Find where the given text appears and provide that cell's center as [x, y] coordinate. 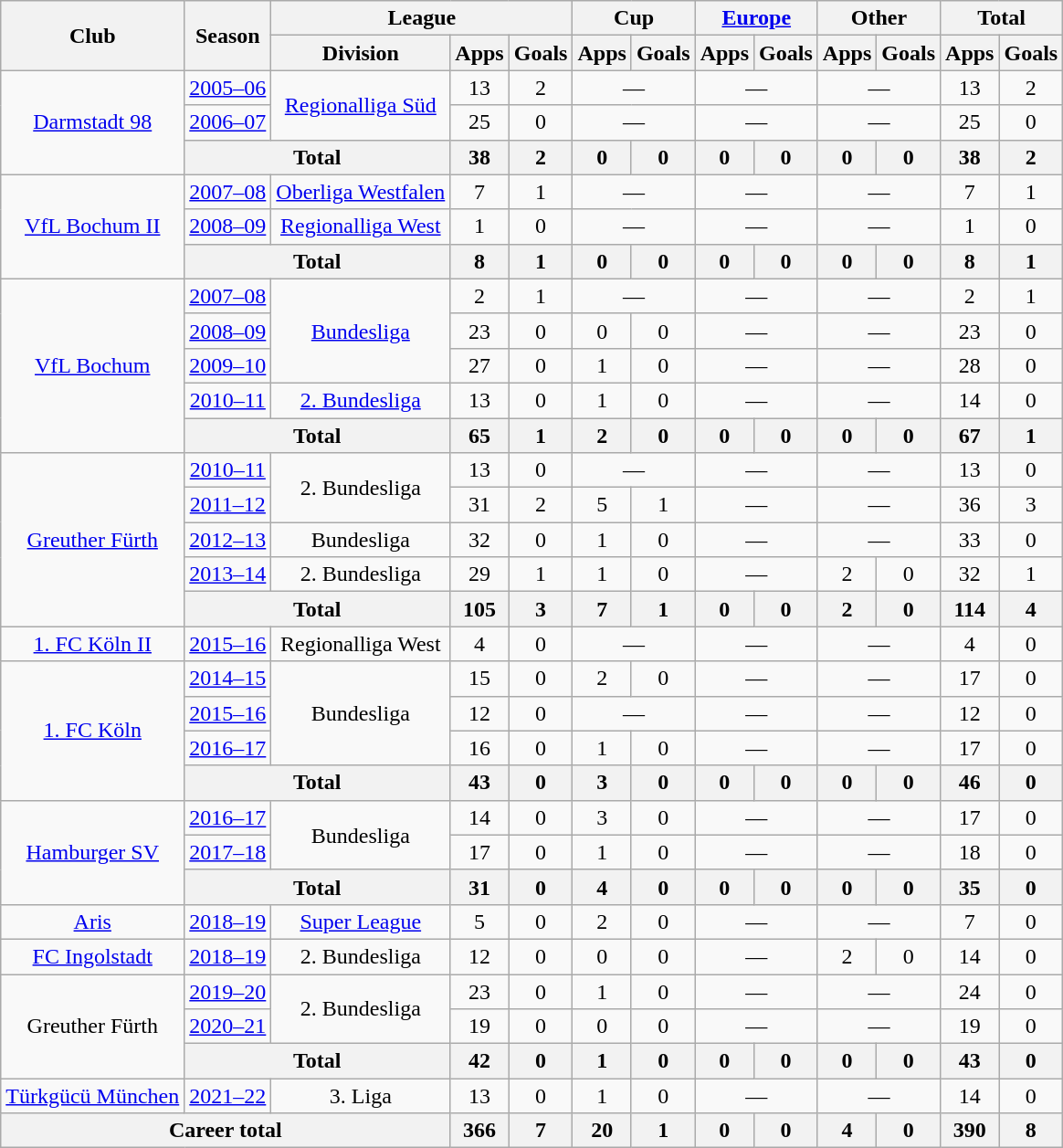
1. FC Köln [93, 731]
Other [879, 18]
18 [970, 852]
16 [479, 748]
2019–20 [228, 991]
Division [361, 53]
Türkgücü München [93, 1096]
36 [970, 505]
Oberliga Westfalen [361, 192]
366 [479, 1131]
Hamburger SV [93, 852]
Season [228, 36]
Europe [756, 18]
42 [479, 1061]
Cup [634, 18]
114 [970, 609]
2005–06 [228, 88]
27 [479, 365]
2012–13 [228, 540]
28 [970, 365]
2009–10 [228, 365]
1. FC Köln II [93, 644]
Super League [361, 922]
33 [970, 540]
105 [479, 609]
2013–14 [228, 574]
2014–15 [228, 679]
29 [479, 574]
VfL Bochum II [93, 226]
20 [602, 1131]
Regionalliga Süd [361, 105]
390 [970, 1131]
FC Ingolstadt [93, 956]
2006–07 [228, 122]
Darmstadt 98 [93, 122]
3. Liga [361, 1096]
15 [479, 679]
Career total [226, 1131]
2020–21 [228, 1027]
46 [970, 783]
2011–12 [228, 505]
2017–18 [228, 852]
35 [970, 887]
24 [970, 991]
65 [479, 436]
2021–22 [228, 1096]
Aris [93, 922]
VfL Bochum [93, 365]
League [422, 18]
Club [93, 36]
67 [970, 436]
